Locate the cell with the specified text and output its (x, y) center coordinate. 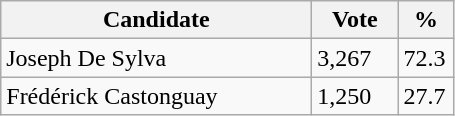
Frédérick Castonguay (156, 96)
Candidate (156, 20)
27.7 (426, 96)
72.3 (426, 58)
Joseph De Sylva (156, 58)
3,267 (355, 58)
Vote (355, 20)
% (426, 20)
1,250 (355, 96)
